For the text-containing cell, return its midpoint in (X, Y) coordinate format. 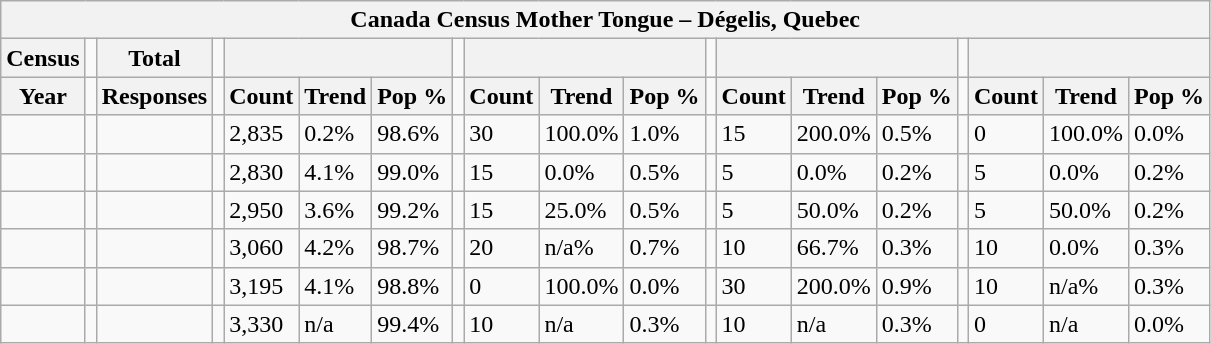
3,060 (262, 248)
2,835 (262, 134)
Total (154, 58)
2,950 (262, 210)
4.2% (336, 248)
Canada Census Mother Tongue – Dégelis, Quebec (606, 20)
25.0% (582, 210)
3.6% (336, 210)
1.0% (664, 134)
Responses (154, 96)
66.7% (834, 248)
99.4% (412, 324)
Census (43, 58)
98.7% (412, 248)
3,195 (262, 286)
3,330 (262, 324)
20 (502, 248)
0.9% (916, 286)
98.6% (412, 134)
Year (43, 96)
99.2% (412, 210)
2,830 (262, 172)
0.7% (664, 248)
98.8% (412, 286)
99.0% (412, 172)
